Scan for the cell matching the given text and deliver its [x, y] coordinate at center. 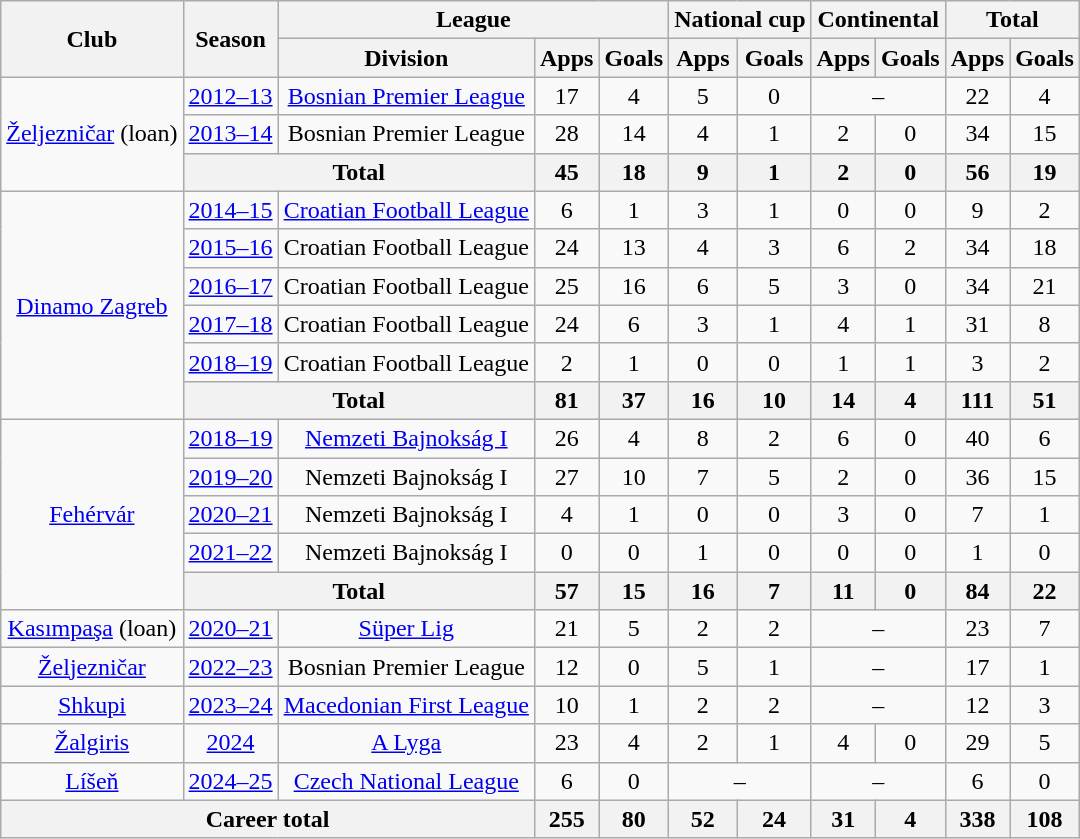
Division [406, 58]
2012–13 [230, 96]
2013–14 [230, 134]
51 [1045, 400]
Career total [268, 819]
37 [634, 400]
56 [977, 172]
19 [1045, 172]
A Lyga [406, 743]
Željezničar (loan) [92, 134]
45 [566, 172]
Macedonian First League [406, 705]
80 [634, 819]
25 [566, 286]
2019–20 [230, 477]
27 [566, 477]
108 [1045, 819]
111 [977, 400]
40 [977, 438]
2015–16 [230, 248]
National cup [740, 20]
Süper Lig [406, 629]
11 [843, 591]
2016–17 [230, 286]
2023–24 [230, 705]
Shkupi [92, 705]
2024 [230, 743]
255 [566, 819]
57 [566, 591]
81 [566, 400]
28 [566, 134]
Kasımpaşa (loan) [92, 629]
2017–18 [230, 324]
338 [977, 819]
Continental [878, 20]
26 [566, 438]
Dinamo Zagreb [92, 305]
2022–23 [230, 667]
Club [92, 39]
Season [230, 39]
Líšeň [92, 781]
13 [634, 248]
2014–15 [230, 210]
2024–25 [230, 781]
52 [703, 819]
Željezničar [92, 667]
2021–22 [230, 553]
Fehérvár [92, 514]
36 [977, 477]
Czech National League [406, 781]
29 [977, 743]
84 [977, 591]
League [474, 20]
Žalgiris [92, 743]
